For the text-containing cell, return its midpoint in (X, Y) coordinate format. 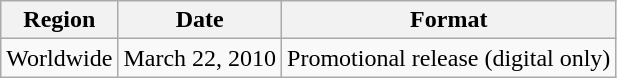
Promotional release (digital only) (449, 58)
Worldwide (60, 58)
Date (200, 20)
Region (60, 20)
March 22, 2010 (200, 58)
Format (449, 20)
